Detect which cell encompasses the target text, then output its (x, y) center coordinate. 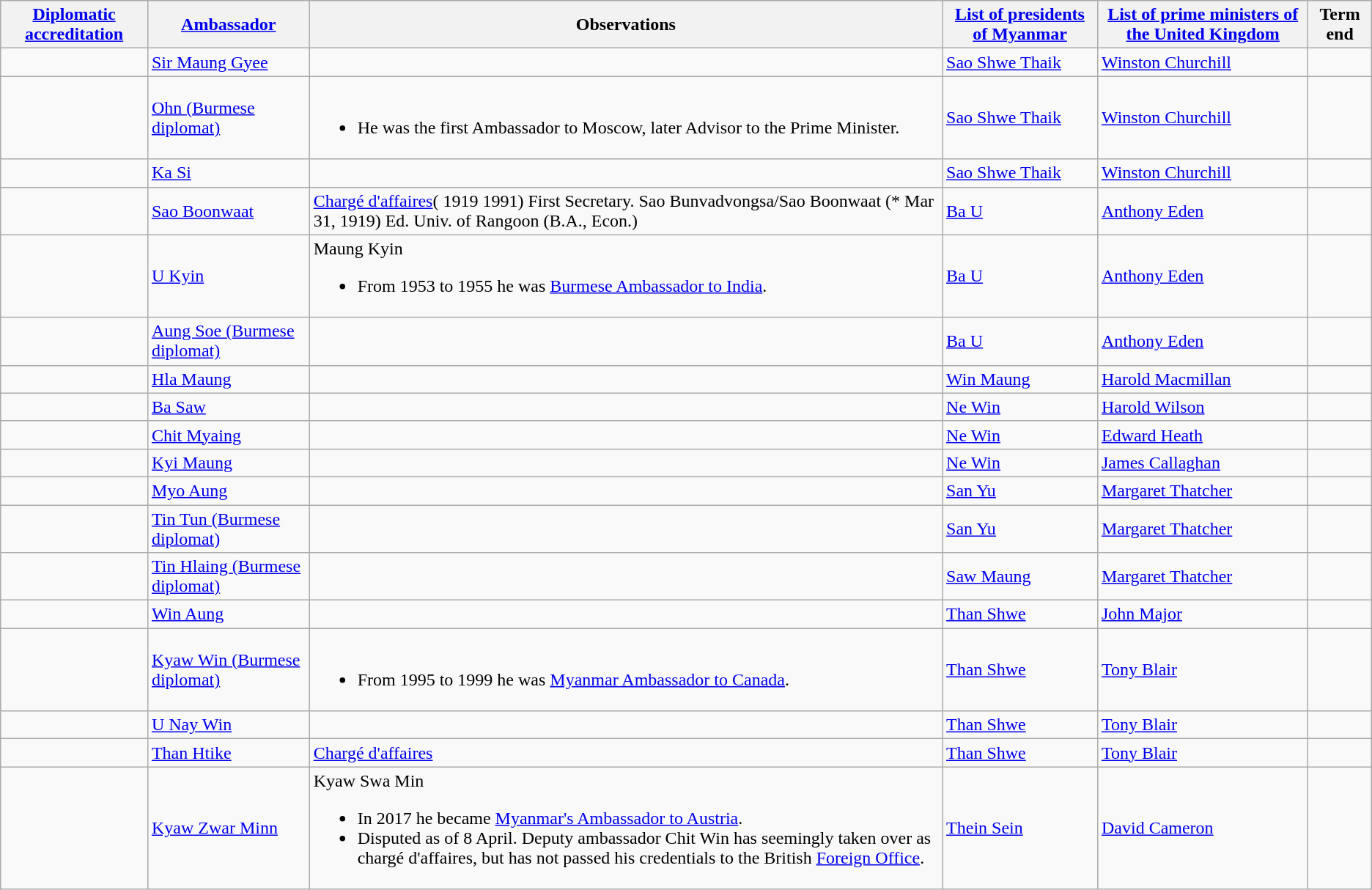
Edward Heath (1202, 435)
Diplomatic accreditation (75, 25)
List of presidents of Myanmar (1020, 25)
Ohn (Burmese diplomat) (229, 117)
Chit Myaing (229, 435)
Sir Maung Gyee (229, 62)
From 1995 to 1999 he was Myanmar Ambassador to Canada. (626, 670)
Kyi Maung (229, 463)
List of prime ministers of the United Kingdom (1202, 25)
Harold Wilson (1202, 407)
Harold Macmillan (1202, 379)
John Major (1202, 614)
Hla Maung (229, 379)
Maung KyinFrom 1953 to 1955 he was Burmese Ambassador to India. (626, 276)
U Nay Win (229, 725)
Win Maung (1020, 379)
Chargé d'affaires( 1919 1991) First Secretary. Sao Bunvadvongsa/Sao Boonwaat (* Mar 31, 1919) Ed. Univ. of Rangoon (B.A., Econ.) (626, 211)
David Cameron (1202, 828)
Aung Soe (Burmese diplomat) (229, 342)
U Kyin (229, 276)
James Callaghan (1202, 463)
Win Aung (229, 614)
Chargé d'affaires (626, 753)
Tin Hlaing (Burmese diplomat) (229, 576)
He was the first Ambassador to Moscow, later Advisor to the Prime Minister. (626, 117)
Tin Tun (Burmese diplomat) (229, 528)
Myo Aung (229, 490)
Sao Boonwaat (229, 211)
Term end (1340, 25)
Kyaw Zwar Minn (229, 828)
Kyaw Win (Burmese diplomat) (229, 670)
Ka Si (229, 173)
Ba Saw (229, 407)
Saw Maung (1020, 576)
Observations (626, 25)
Thein Sein (1020, 828)
Than Htike (229, 753)
Ambassador (229, 25)
